Output the [X, Y] coordinate of the center of the cell containing the given text.  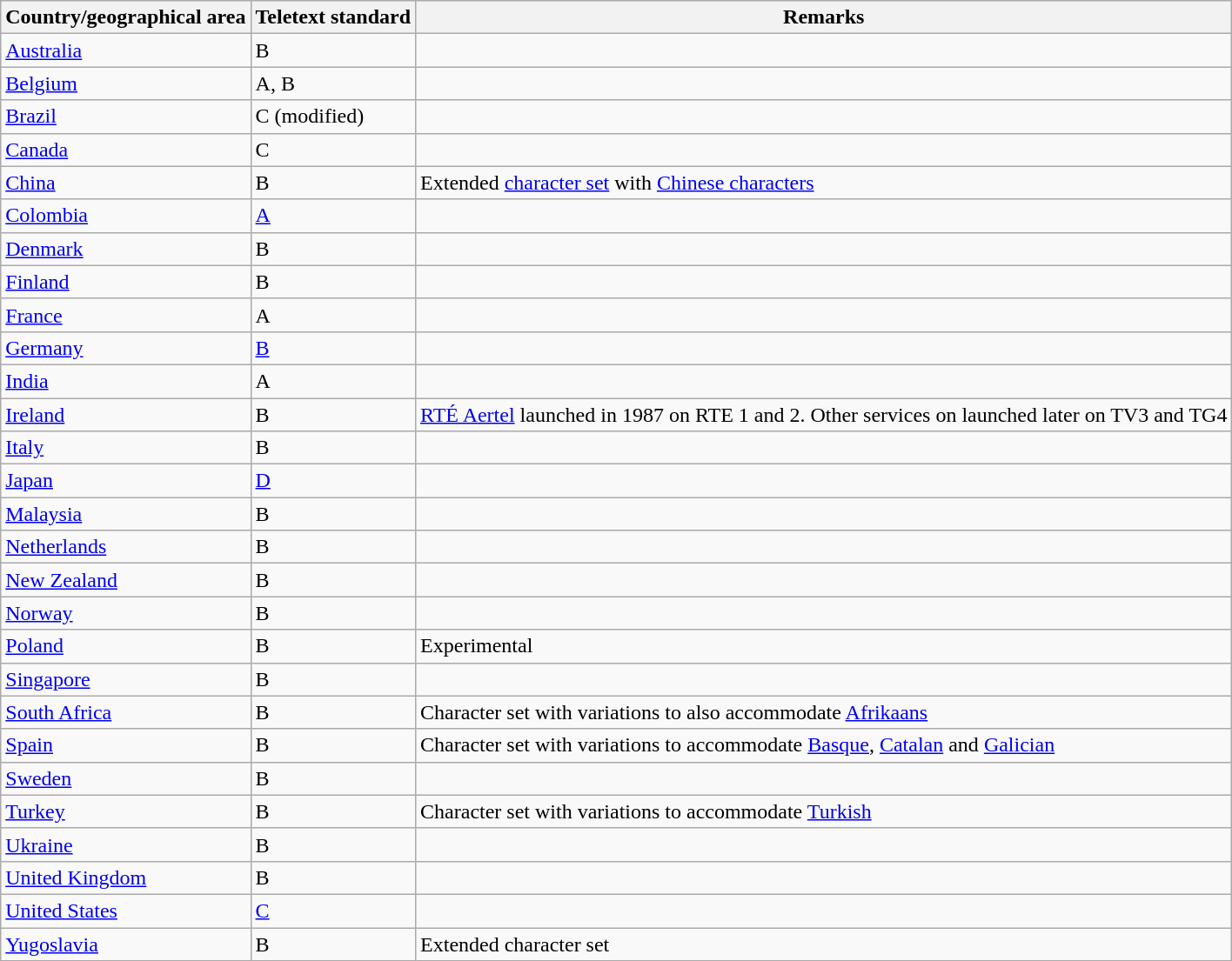
Norway [125, 613]
Japan [125, 481]
Country/geographical area [125, 17]
Yugoslavia [125, 944]
D [333, 481]
France [125, 315]
Canada [125, 150]
Sweden [125, 778]
Denmark [125, 249]
Ukraine [125, 844]
United States [125, 911]
India [125, 381]
Extended character set with Chinese characters [824, 183]
A, B [333, 83]
Turkey [125, 811]
China [125, 183]
Remarks [824, 17]
Ireland [125, 415]
Netherlands [125, 547]
RTÉ Aertel launched in 1987 on RTE 1 and 2. Other services on launched later on TV3 and TG4 [824, 415]
Finland [125, 282]
Poland [125, 646]
Spain [125, 745]
Extended character set [824, 944]
United Kingdom [125, 878]
Belgium [125, 83]
Australia [125, 50]
Character set with variations to accommodate Turkish [824, 811]
Experimental [824, 646]
Colombia [125, 216]
South Africa [125, 712]
Teletext standard [333, 17]
Character set with variations to also accommodate Afrikaans [824, 712]
New Zealand [125, 580]
Germany [125, 348]
Malaysia [125, 514]
Italy [125, 448]
Character set with variations to accommodate Basque, Catalan and Galician [824, 745]
Singapore [125, 679]
Brazil [125, 117]
C (modified) [333, 117]
